Detect which cell encompasses the target text, then output its (X, Y) center coordinate. 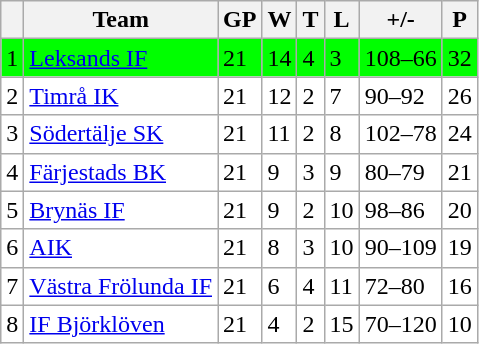
P (460, 20)
72–80 (400, 286)
IF Björklöven (121, 324)
Färjestads BK (121, 172)
20 (460, 210)
Team (121, 20)
+/- (400, 20)
Södertälje SK (121, 134)
AIK (121, 248)
70–120 (400, 324)
90–109 (400, 248)
5 (12, 210)
12 (280, 96)
GP (240, 20)
Brynäs IF (121, 210)
L (342, 20)
98–86 (400, 210)
108–66 (400, 58)
80–79 (400, 172)
24 (460, 134)
Timrå IK (121, 96)
32 (460, 58)
Västra Frölunda IF (121, 286)
14 (280, 58)
19 (460, 248)
T (310, 20)
1 (12, 58)
26 (460, 96)
Leksands IF (121, 58)
15 (342, 324)
102–78 (400, 134)
16 (460, 286)
90–92 (400, 96)
W (280, 20)
